For the text-containing cell, return its midpoint in (X, Y) coordinate format. 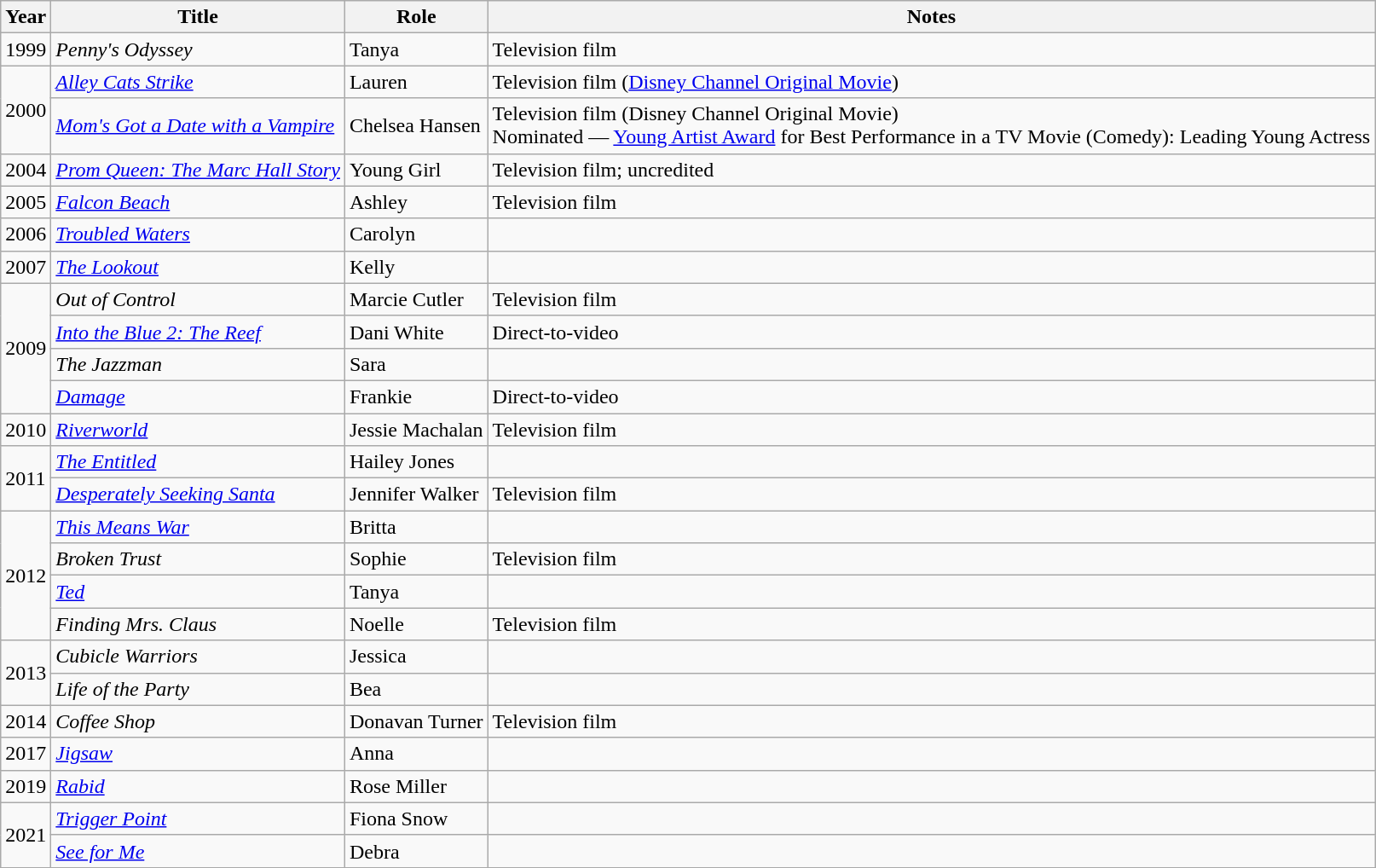
Finding Mrs. Claus (198, 624)
Coffee Shop (198, 721)
2004 (26, 170)
Troubled Waters (198, 234)
Ashley (416, 202)
The Jazzman (198, 364)
Sophie (416, 559)
This Means War (198, 527)
Dani White (416, 332)
The Entitled (198, 462)
Anna (416, 754)
Mom's Got a Date with a Vampire (198, 126)
Lauren (416, 82)
Ted (198, 592)
Young Girl (416, 170)
Bea (416, 689)
Television film; uncredited (931, 170)
See for Me (198, 851)
2012 (26, 576)
2006 (26, 234)
Jigsaw (198, 754)
2013 (26, 673)
2005 (26, 202)
Desperately Seeking Santa (198, 495)
Notes (931, 17)
Title (198, 17)
2007 (26, 267)
Rose Miller (416, 786)
The Lookout (198, 267)
Riverworld (198, 429)
Debra (416, 851)
2011 (26, 478)
Television film (Disney Channel Original Movie) (931, 82)
Carolyn (416, 234)
2009 (26, 348)
Television film (Disney Channel Original Movie)Nominated — Young Artist Award for Best Performance in a TV Movie (Comedy): Leading Young Actress (931, 126)
Jessie Machalan (416, 429)
1999 (26, 49)
Trigger Point (198, 819)
Falcon Beach (198, 202)
Role (416, 17)
Out of Control (198, 299)
Fiona Snow (416, 819)
Marcie Cutler (416, 299)
Broken Trust (198, 559)
Penny's Odyssey (198, 49)
2019 (26, 786)
Frankie (416, 396)
Sara (416, 364)
Alley Cats Strike (198, 82)
Prom Queen: The Marc Hall Story (198, 170)
Kelly (416, 267)
2014 (26, 721)
Into the Blue 2: The Reef (198, 332)
2021 (26, 835)
Donavan Turner (416, 721)
Noelle (416, 624)
Britta (416, 527)
Chelsea Hansen (416, 126)
2000 (26, 109)
Year (26, 17)
Life of the Party (198, 689)
2010 (26, 429)
Hailey Jones (416, 462)
Jessica (416, 657)
Damage (198, 396)
Jennifer Walker (416, 495)
Rabid (198, 786)
Cubicle Warriors (198, 657)
2017 (26, 754)
